Pinpoint the cell where the given text exists, returning its (X, Y) midpoint coordinate. 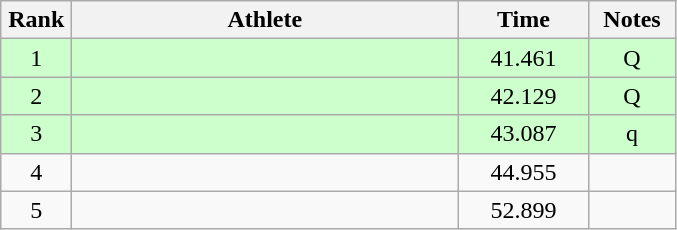
52.899 (524, 210)
42.129 (524, 96)
3 (36, 134)
43.087 (524, 134)
4 (36, 172)
q (632, 134)
Time (524, 20)
44.955 (524, 172)
2 (36, 96)
5 (36, 210)
1 (36, 58)
Rank (36, 20)
Athlete (265, 20)
41.461 (524, 58)
Notes (632, 20)
